Detect which cell encompasses the target text, then output its [X, Y] center coordinate. 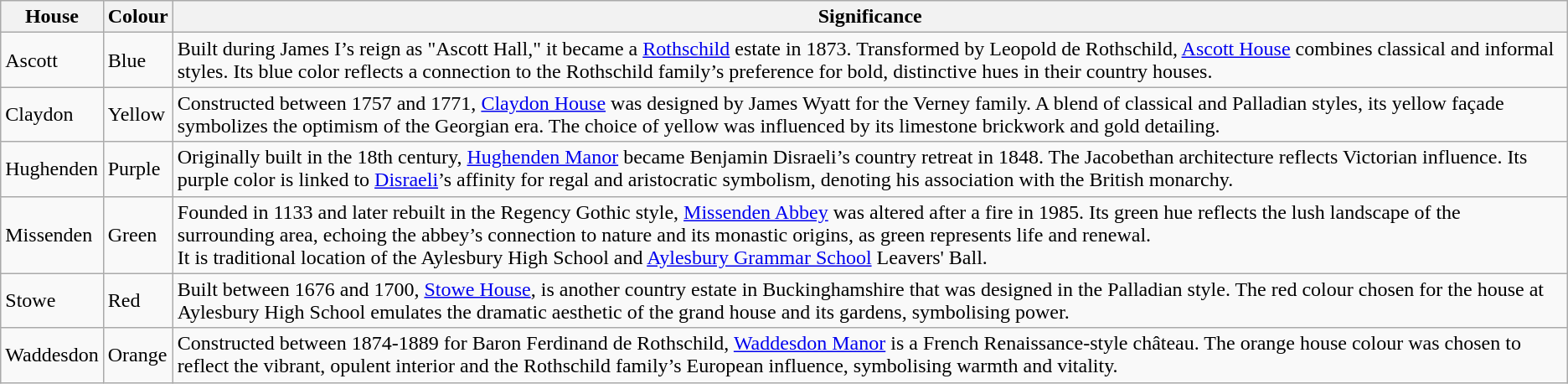
Orange [137, 355]
Claydon [52, 114]
House [52, 17]
Hughenden [52, 169]
Colour [137, 17]
Ascott [52, 60]
Waddesdon [52, 355]
Significance [869, 17]
Blue [137, 60]
Green [137, 235]
Red [137, 300]
Purple [137, 169]
Stowe [52, 300]
Yellow [137, 114]
Missenden [52, 235]
